Return the [x, y] coordinate for the center point of the cell that contains the specified text.  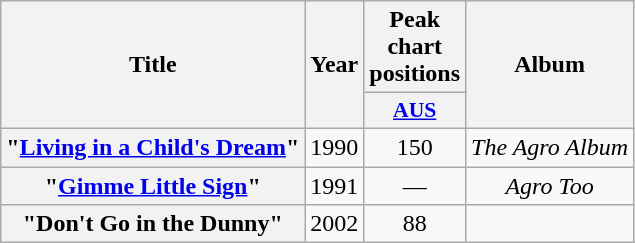
Title [153, 65]
"Gimme Little Sign" [153, 185]
150 [415, 147]
88 [415, 224]
"Don't Go in the Dunny" [153, 224]
1990 [334, 147]
2002 [334, 224]
Year [334, 65]
— [415, 185]
1991 [334, 185]
Peak chart positions [415, 47]
The Agro Album [550, 147]
"Living in a Child's Dream" [153, 147]
Album [550, 65]
AUS [415, 111]
Agro Too [550, 185]
